Determine the (x, y) coordinate at the center of the cell enclosing the given text.  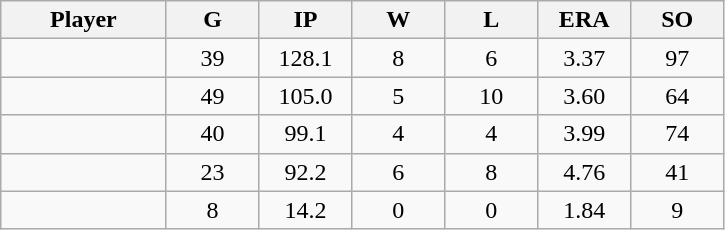
1.84 (584, 210)
23 (212, 172)
97 (678, 58)
L (492, 20)
14.2 (306, 210)
Player (84, 20)
10 (492, 96)
92.2 (306, 172)
105.0 (306, 96)
3.37 (584, 58)
41 (678, 172)
4.76 (584, 172)
128.1 (306, 58)
3.99 (584, 134)
49 (212, 96)
99.1 (306, 134)
SO (678, 20)
ERA (584, 20)
9 (678, 210)
39 (212, 58)
3.60 (584, 96)
G (212, 20)
40 (212, 134)
74 (678, 134)
W (398, 20)
IP (306, 20)
5 (398, 96)
64 (678, 96)
